Search for the cell housing the specified text and yield its (X, Y) center coordinate. 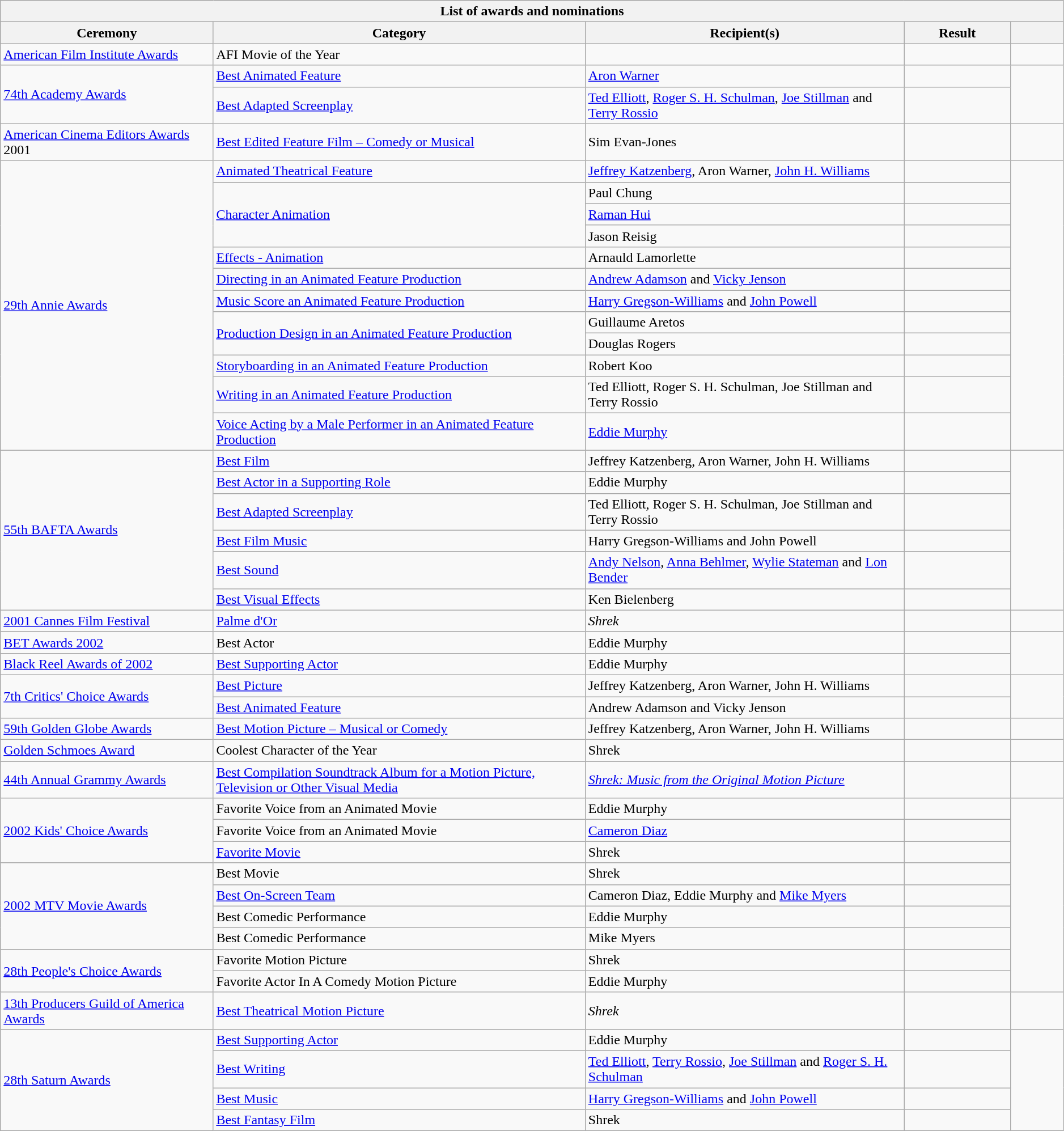
Favorite Motion Picture (399, 960)
Best Actor (399, 642)
Raman Hui (745, 214)
Mike Myers (745, 938)
Ted Elliott, Terry Rossio, Joe Stillman and Roger S. H. Schulman (745, 1069)
List of awards and nominations (532, 11)
Best Picture (399, 685)
29th Annie Awards (107, 305)
Effects - Animation (399, 257)
7th Critics' Choice Awards (107, 696)
Best Movie (399, 874)
Best Compilation Soundtrack Album for a Motion Picture, Television or Other Visual Media (399, 780)
28th Saturn Awards (107, 1079)
Cameron Diaz, Eddie Murphy and Mike Myers (745, 895)
Douglas Rogers (745, 344)
Best Music (399, 1098)
Music Score an Animated Feature Production (399, 301)
Ken Bielenberg (745, 599)
Storyboarding in an Animated Feature Production (399, 366)
Best Film Music (399, 541)
2001 Cannes Film Festival (107, 621)
Arnauld Lamorlette (745, 257)
Voice Acting by a Male Performer in an Animated Feature Production (399, 432)
59th Golden Globe Awards (107, 729)
Character Animation (399, 214)
Directing in an Animated Feature Production (399, 279)
Best Motion Picture – Musical or Comedy (399, 729)
Favorite Movie (399, 852)
Palme d'Or (399, 621)
Golden Schmoes Award (107, 751)
Paul Chung (745, 193)
Robert Koo (745, 366)
74th Academy Awards (107, 94)
28th People's Choice Awards (107, 971)
Production Design in an Animated Feature Production (399, 333)
Ceremony (107, 33)
Aron Warner (745, 76)
Best Film (399, 461)
Animated Theatrical Feature (399, 171)
Favorite Actor In A Comedy Motion Picture (399, 981)
American Film Institute Awards (107, 54)
13th Producers Guild of America Awards (107, 1010)
BET Awards 2002 (107, 642)
AFI Movie of the Year (399, 54)
Recipient(s) (745, 33)
Andy Nelson, Anna Behlmer, Wylie Stateman and Lon Bender (745, 570)
Jason Reisig (745, 236)
Best Sound (399, 570)
2002 MTV Movie Awards (107, 906)
American Cinema Editors Awards 2001 (107, 142)
Best Theatrical Motion Picture (399, 1010)
Coolest Character of the Year (399, 751)
55th BAFTA Awards (107, 530)
Best Fantasy Film (399, 1120)
Result (957, 33)
Best Writing (399, 1069)
Best Actor in a Supporting Role (399, 482)
2002 Kids' Choice Awards (107, 831)
Guillaume Aretos (745, 323)
Sim Evan-Jones (745, 142)
Cameron Diaz (745, 831)
Best Visual Effects (399, 599)
44th Annual Grammy Awards (107, 780)
Category (399, 33)
Writing in an Animated Feature Production (399, 395)
Shrek: Music from the Original Motion Picture (745, 780)
Best Edited Feature Film – Comedy or Musical (399, 142)
Black Reel Awards of 2002 (107, 664)
Best On-Screen Team (399, 895)
